Return the (x, y) coordinate for the center point of the cell that contains the specified text.  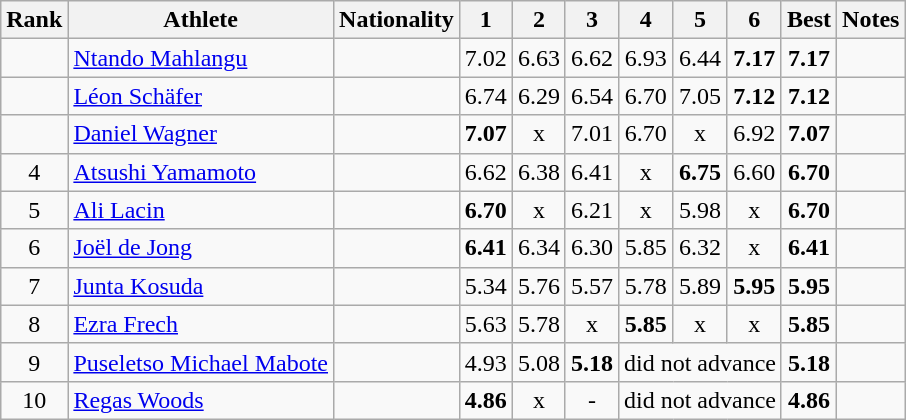
Rank (34, 20)
6.44 (700, 58)
7.02 (486, 58)
10 (34, 400)
1 (486, 20)
9 (34, 362)
6.34 (538, 248)
5.89 (700, 286)
6.92 (754, 134)
Nationality (397, 20)
Ezra Frech (201, 324)
Joël de Jong (201, 248)
4.93 (486, 362)
6.93 (645, 58)
5.63 (486, 324)
5.76 (538, 286)
2 (538, 20)
5.57 (592, 286)
Puseletso Michael Mabote (201, 362)
5.98 (700, 210)
5.34 (486, 286)
5.08 (538, 362)
Junta Kosuda (201, 286)
Ntando Mahlangu (201, 58)
Best (808, 20)
- (592, 400)
6.21 (592, 210)
7.01 (592, 134)
6.63 (538, 58)
Ali Lacin (201, 210)
Notes (871, 20)
Regas Woods (201, 400)
Atsushi Yamamoto (201, 172)
3 (592, 20)
Athlete (201, 20)
7 (34, 286)
6.29 (538, 96)
Daniel Wagner (201, 134)
7.05 (700, 96)
6.38 (538, 172)
6.30 (592, 248)
6.60 (754, 172)
6.54 (592, 96)
6.74 (486, 96)
6.75 (700, 172)
Léon Schäfer (201, 96)
6.32 (700, 248)
8 (34, 324)
